Search for the cell housing the specified text and yield its [x, y] center coordinate. 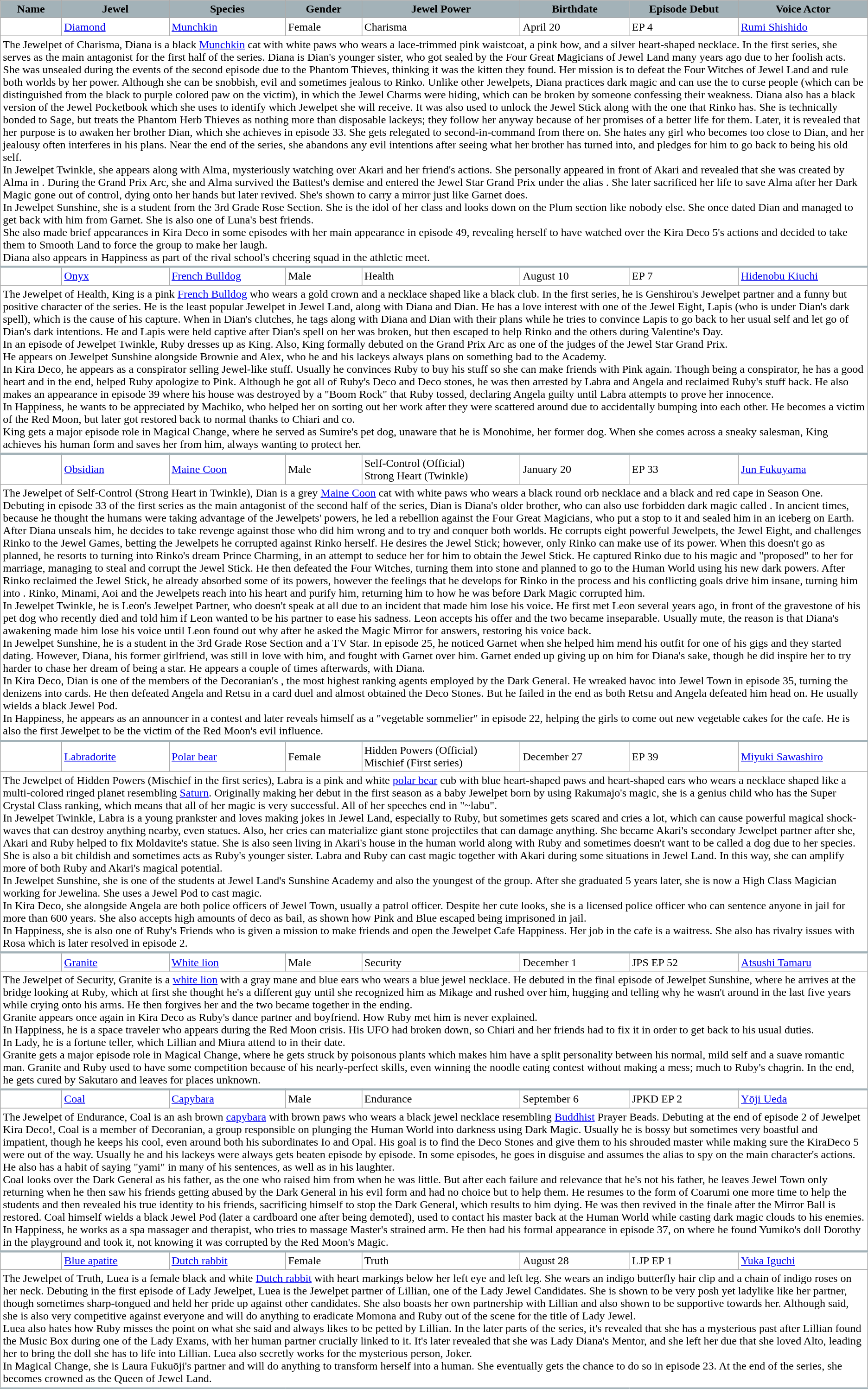
Yuka Iguchi [803, 1261]
Security [441, 962]
EP 7 [683, 276]
EP 39 [683, 757]
Gender [324, 9]
Jewel Power [441, 9]
Granite [115, 962]
Diamond [115, 27]
Episode Debut [683, 9]
Capybara [227, 1099]
Rumi Shishido [803, 27]
Yōji Ueda [803, 1099]
August 10 [575, 276]
Hidden Powers (Official)Mischief (First series) [441, 757]
Health [441, 276]
Voice Actor [803, 9]
Polar bear [227, 757]
Coal [115, 1099]
Onyx [115, 276]
December 1 [575, 962]
August 28 [575, 1261]
Dutch rabbit [227, 1261]
EP 4 [683, 27]
Endurance [441, 1099]
Atsushi Tamaru [803, 962]
Truth [441, 1261]
Name [31, 9]
Blue apatite [115, 1261]
Species [227, 9]
French Bulldog [227, 276]
White lion [227, 962]
Jun Fukuyama [803, 469]
Obsidian [115, 469]
Jewel [115, 9]
Munchkin [227, 27]
Hidenobu Kiuchi [803, 276]
January 20 [575, 469]
Self-Control (Official)Strong Heart (Twinkle) [441, 469]
JPS EP 52 [683, 962]
Charisma [441, 27]
December 27 [575, 757]
September 6 [575, 1099]
LJP EP 1 [683, 1261]
Birthdate [575, 9]
JPKD EP 2 [683, 1099]
Maine Coon [227, 469]
Miyuki Sawashiro [803, 757]
Labradorite [115, 757]
April 20 [575, 27]
EP 33 [683, 469]
